Provide the (x, y) coordinate of the cell's center where the given text is located.  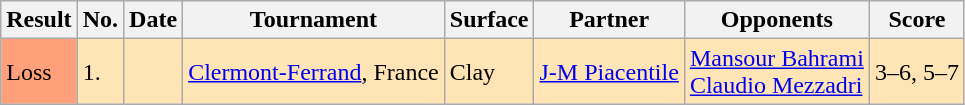
3–6, 5–7 (916, 72)
Loss (39, 72)
Tournament (314, 20)
Surface (489, 20)
Clermont-Ferrand, France (314, 72)
Result (39, 20)
Partner (609, 20)
Clay (489, 72)
No. (100, 20)
Date (154, 20)
Opponents (776, 20)
Mansour Bahrami Claudio Mezzadri (776, 72)
1. (100, 72)
Score (916, 20)
J-M Piacentile (609, 72)
